Pinpoint the cell where the given text exists, returning its (X, Y) midpoint coordinate. 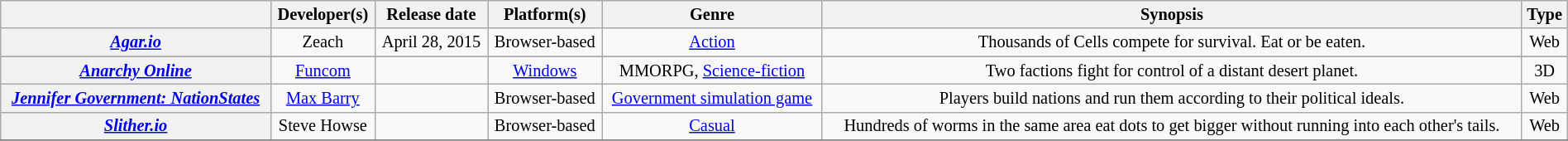
Action (712, 42)
Government simulation game (712, 98)
Release date (431, 14)
3D (1545, 70)
Casual (712, 126)
Zeach (323, 42)
Steve Howse (323, 126)
Players build nations and run them according to their political ideals. (1172, 98)
Platform(s) (546, 14)
Genre (712, 14)
Two factions fight for control of a distant desert planet. (1172, 70)
Jennifer Government: NationStates (136, 98)
Windows (546, 70)
Hundreds of worms in the same area eat dots to get bigger without running into each other's tails. (1172, 126)
April 28, 2015 (431, 42)
Agar.io (136, 42)
Type (1545, 14)
MMORPG, Science-fiction (712, 70)
Funcom (323, 70)
Slither.io (136, 126)
Synopsis (1172, 14)
Thousands of Cells compete for survival. Eat or be eaten. (1172, 42)
Developer(s) (323, 14)
Max Barry (323, 98)
Anarchy Online (136, 70)
